Pinpoint the cell where the given text exists, returning its [x, y] midpoint coordinate. 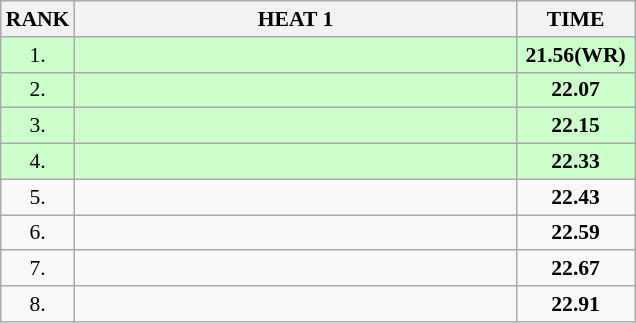
4. [38, 162]
8. [38, 304]
HEAT 1 [295, 19]
2. [38, 90]
22.91 [576, 304]
TIME [576, 19]
5. [38, 197]
22.33 [576, 162]
21.56(WR) [576, 55]
22.67 [576, 269]
22.15 [576, 126]
22.43 [576, 197]
1. [38, 55]
7. [38, 269]
22.59 [576, 233]
RANK [38, 19]
3. [38, 126]
6. [38, 233]
22.07 [576, 90]
